Return the [x, y] coordinate for the center point of the cell that contains the specified text.  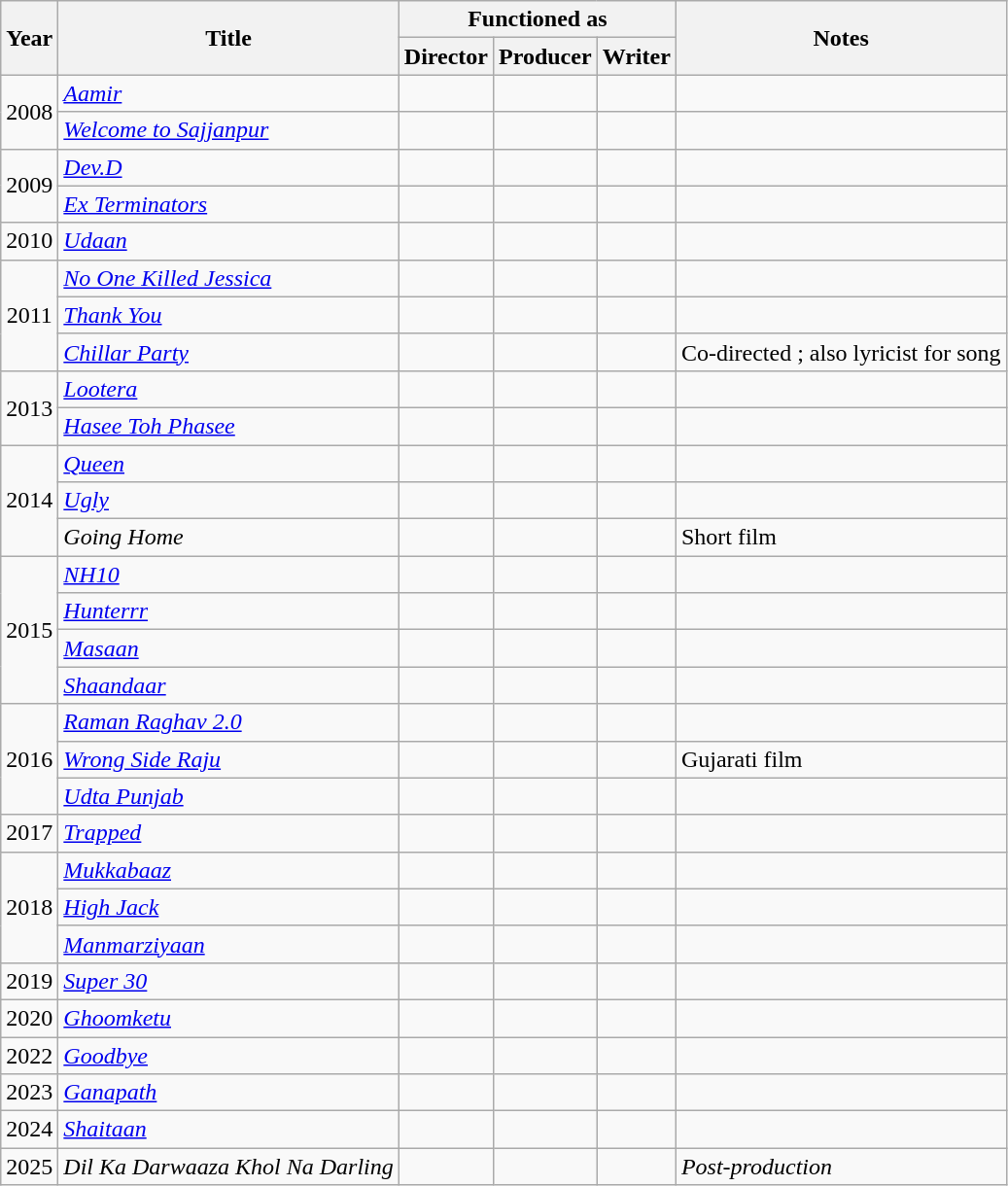
Post-production [841, 1167]
Lootera [228, 389]
Dil Ka Darwaaza Khol Na Darling [228, 1167]
Director [445, 56]
2018 [29, 907]
Year [29, 38]
Welcome to Sajjanpur [228, 130]
Ugly [228, 501]
Mukkabaaz [228, 870]
Aamir [228, 93]
Notes [841, 38]
Title [228, 38]
2022 [29, 1055]
Short film [841, 538]
2015 [29, 630]
Hunterrr [228, 611]
Udta Punjab [228, 796]
Shaitaan [228, 1130]
No One Killed Jessica [228, 278]
Shaandaar [228, 685]
Writer [636, 56]
Goodbye [228, 1055]
Masaan [228, 648]
Wrong Side Raju [228, 759]
2019 [29, 981]
Dev.D [228, 167]
2025 [29, 1167]
2009 [29, 186]
Ghoomketu [228, 1018]
2023 [29, 1093]
Queen [228, 464]
Raman Raghav 2.0 [228, 722]
Co-directed ; also lyricist for song [841, 352]
High Jack [228, 907]
Manmarziyaan [228, 944]
Going Home [228, 538]
2010 [29, 241]
2014 [29, 501]
2024 [29, 1130]
Hasee Toh Phasee [228, 426]
Ex Terminators [228, 204]
2011 [29, 315]
2008 [29, 112]
Chillar Party [228, 352]
Functioned as [537, 19]
Thank You [228, 315]
2013 [29, 407]
Ganapath [228, 1093]
Udaan [228, 241]
NH10 [228, 575]
Producer [546, 56]
2017 [29, 833]
Gujarati film [841, 759]
2020 [29, 1018]
Super 30 [228, 981]
2016 [29, 759]
Trapped [228, 833]
